Return (x, y) of the center of cell containing provided text 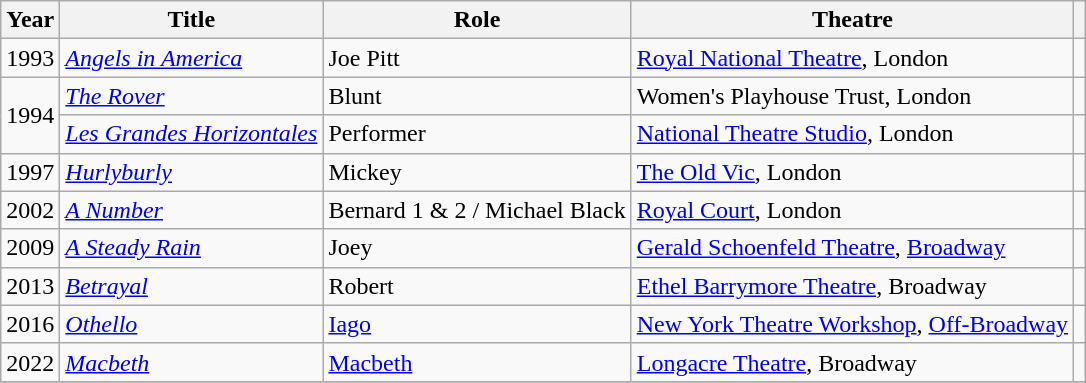
2016 (30, 324)
National Theatre Studio, London (852, 134)
A Number (192, 210)
Royal National Theatre, London (852, 58)
Hurlyburly (192, 172)
Bernard 1 & 2 / Michael Black (477, 210)
A Steady Rain (192, 248)
2022 (30, 362)
Iago (477, 324)
The Old Vic, London (852, 172)
Royal Court, London (852, 210)
1994 (30, 115)
Robert (477, 286)
1997 (30, 172)
Othello (192, 324)
Role (477, 20)
Mickey (477, 172)
Ethel Barrymore Theatre, Broadway (852, 286)
Angels in America (192, 58)
Les Grandes Horizontales (192, 134)
The Rover (192, 96)
New York Theatre Workshop, Off-Broadway (852, 324)
Theatre (852, 20)
Women's Playhouse Trust, London (852, 96)
2013 (30, 286)
Performer (477, 134)
1993 (30, 58)
Title (192, 20)
2002 (30, 210)
Betrayal (192, 286)
Joe Pitt (477, 58)
Joey (477, 248)
2009 (30, 248)
Blunt (477, 96)
Year (30, 20)
Gerald Schoenfeld Theatre, Broadway (852, 248)
Longacre Theatre, Broadway (852, 362)
